Find where the given text appears and provide that cell's center as (x, y) coordinate. 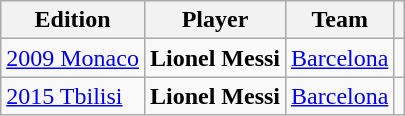
2009 Monaco (73, 58)
Edition (73, 20)
Player (214, 20)
Team (340, 20)
2015 Tbilisi (73, 96)
